Determine the (x, y) coordinate at the center of the cell enclosing the given text.  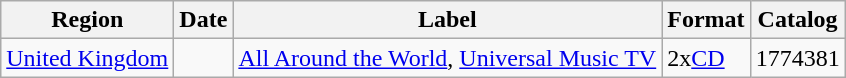
All Around the World, Universal Music TV (448, 58)
United Kingdom (88, 58)
Date (204, 20)
1774381 (798, 58)
Catalog (798, 20)
2xCD (706, 58)
Region (88, 20)
Format (706, 20)
Label (448, 20)
